For the text-containing cell, return its midpoint in (x, y) coordinate format. 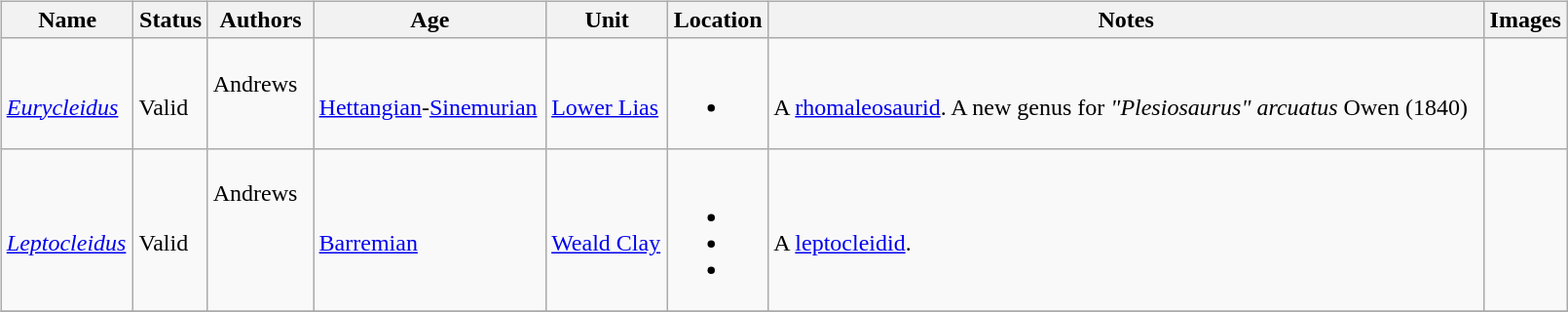
Lower Lias (608, 94)
Notes (1126, 19)
Images (1525, 19)
Location (719, 19)
Eurycleidus (67, 94)
Status (170, 19)
A rhomaleosaurid. A new genus for "Plesiosaurus" arcuatus Owen (1840) (1126, 94)
Leptocleidus (67, 230)
Authors (261, 19)
Hettangian-Sinemurian (430, 94)
Age (430, 19)
Weald Clay (608, 230)
Unit (608, 19)
A leptocleidid. (1126, 230)
Name (67, 19)
Barremian (430, 230)
